Identify which cell holds the provided text, then report its [X, Y] central coordinate. 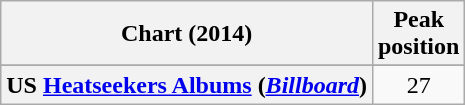
Chart (2014) [187, 34]
Peakposition [418, 34]
27 [418, 85]
US Heatseekers Albums (Billboard) [187, 85]
